From the cell containing the given text, extract its center point as [X, Y] coordinate. 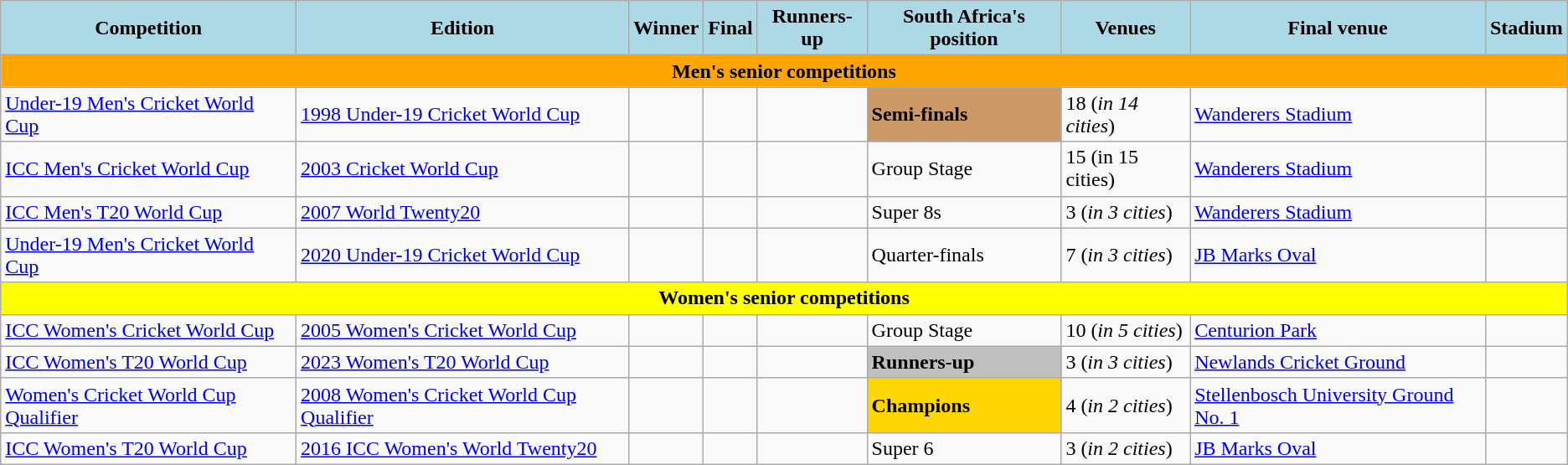
Newlands Cricket Ground [1338, 362]
Centurion Park [1338, 330]
Champions [964, 406]
18 (in 14 cities) [1126, 114]
3 (in 2 cities) [1126, 448]
Semi-finals [964, 114]
ICC Men's T20 World Cup [149, 212]
Edition [462, 28]
Final [730, 28]
Final venue [1338, 28]
Super 8s [964, 212]
ICC Men's Cricket World Cup [149, 169]
Winner [667, 28]
2003 Cricket World Cup [462, 169]
Women's Cricket World Cup Qualifier [149, 406]
2007 World Twenty20 [462, 212]
2005 Women's Cricket World Cup [462, 330]
2020 Under-19 Cricket World Cup [462, 255]
Stadium [1526, 28]
Quarter-finals [964, 255]
10 (in 5 cities) [1126, 330]
ICC Women's Cricket World Cup [149, 330]
2023 Women's T20 World Cup [462, 362]
Competition [149, 28]
Stellenbosch University Ground No. 1 [1338, 406]
Venues [1126, 28]
South Africa's position [964, 28]
2016 ICC Women's World Twenty20 [462, 448]
Men's senior competitions [784, 71]
15 (in 15 cities) [1126, 169]
2008 Women's Cricket World Cup Qualifier [462, 406]
Women's senior competitions [784, 298]
Super 6 [964, 448]
4 (in 2 cities) [1126, 406]
1998 Under-19 Cricket World Cup [462, 114]
7 (in 3 cities) [1126, 255]
